For the text-containing cell, return its midpoint in [x, y] coordinate format. 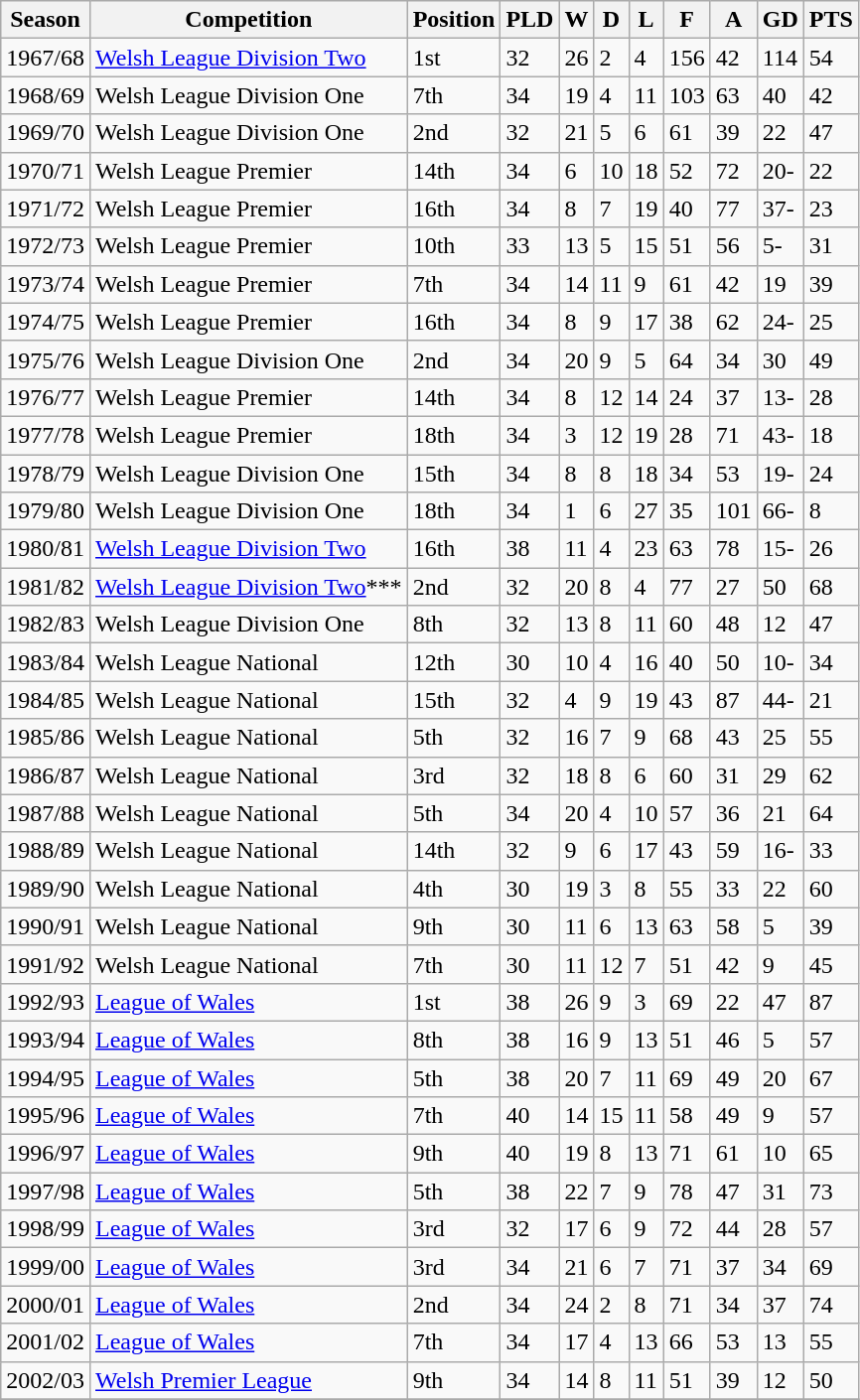
1990/91 [46, 926]
36 [733, 813]
20- [781, 171]
Welsh League Division Two*** [248, 587]
1974/75 [46, 322]
W [576, 20]
Welsh Premier League [248, 1380]
1998/99 [46, 1229]
1986/87 [46, 775]
2002/03 [46, 1380]
Competition [248, 20]
67 [830, 1077]
43- [781, 435]
1994/95 [46, 1077]
59 [733, 851]
46 [733, 1040]
1991/92 [46, 964]
1982/83 [46, 625]
1 [576, 511]
101 [733, 511]
114 [781, 58]
19- [781, 474]
Season [46, 20]
A [733, 20]
4th [454, 889]
66 [687, 1342]
5- [781, 246]
1972/73 [46, 246]
1993/94 [46, 1040]
1996/97 [46, 1154]
52 [687, 171]
29 [781, 775]
74 [830, 1305]
L [645, 20]
1997/98 [46, 1191]
10th [454, 246]
1992/93 [46, 1002]
1968/69 [46, 95]
Position [454, 20]
1970/71 [46, 171]
F [687, 20]
13- [781, 397]
1984/85 [46, 700]
1983/84 [46, 662]
1969/70 [46, 133]
103 [687, 95]
1980/81 [46, 549]
16- [781, 851]
48 [733, 625]
1971/72 [46, 209]
12th [454, 662]
GD [781, 20]
2001/02 [46, 1342]
37- [781, 209]
66- [781, 511]
1981/82 [46, 587]
24- [781, 322]
1988/89 [46, 851]
2000/01 [46, 1305]
1977/78 [46, 435]
1987/88 [46, 813]
45 [830, 964]
1973/74 [46, 284]
PTS [830, 20]
44- [781, 700]
10- [781, 662]
15- [781, 549]
56 [733, 246]
1989/90 [46, 889]
1976/77 [46, 397]
1967/68 [46, 58]
73 [830, 1191]
44 [733, 1229]
1985/86 [46, 738]
1979/80 [46, 511]
PLD [530, 20]
54 [830, 58]
1999/00 [46, 1267]
156 [687, 58]
D [612, 20]
1978/79 [46, 474]
1975/76 [46, 359]
65 [830, 1154]
35 [687, 511]
1995/96 [46, 1116]
